For the text-containing cell, return its midpoint in (X, Y) coordinate format. 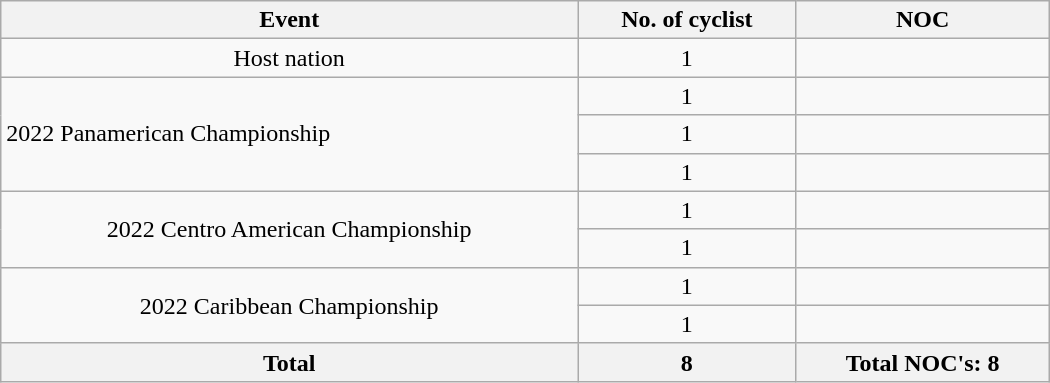
Host nation (290, 58)
Event (290, 20)
NOC (922, 20)
No. of cyclist (688, 20)
2022 Panamerican Championship (290, 134)
Total NOC's: 8 (922, 362)
Total (290, 362)
8 (688, 362)
2022 Centro American Championship (290, 229)
2022 Caribbean Championship (290, 305)
